Output the (X, Y) coordinate of the center of the cell containing the given text.  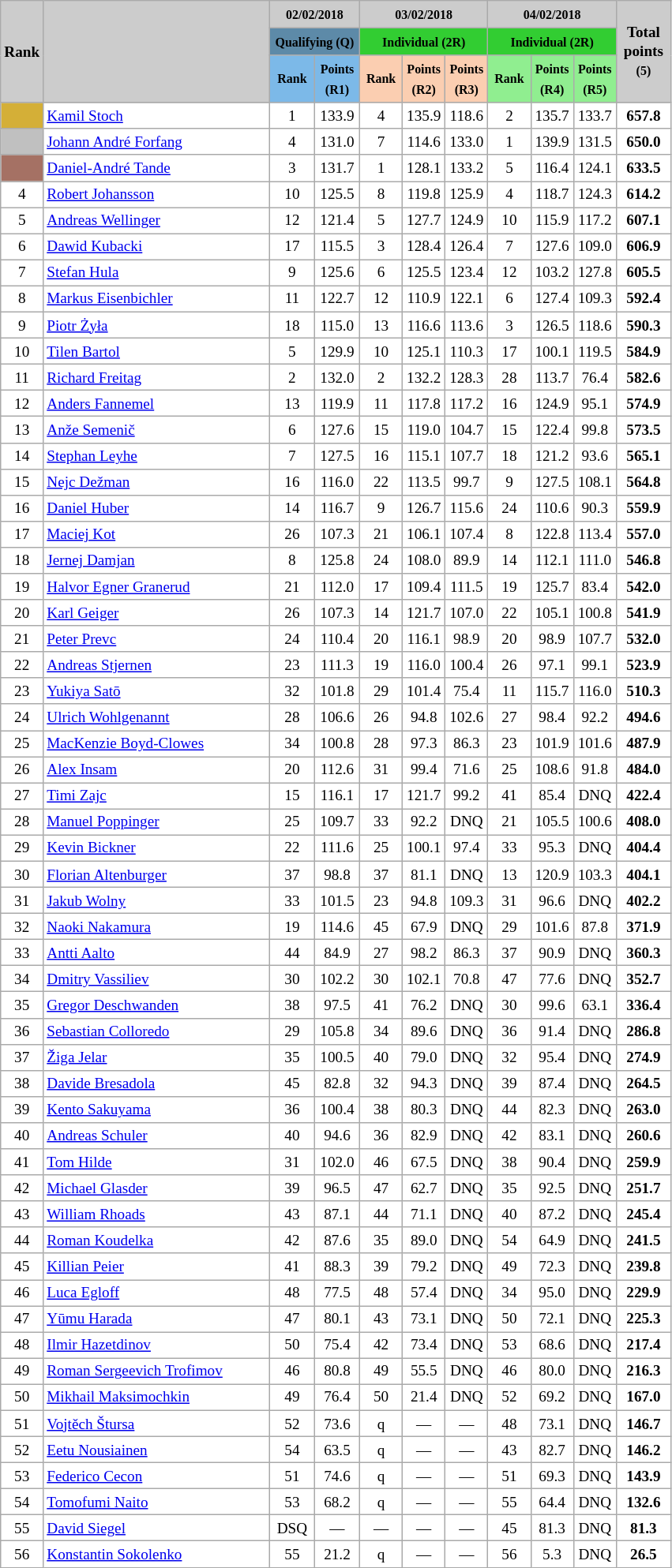
131.7 (336, 167)
97.4 (467, 848)
259.9 (643, 1162)
112.0 (336, 586)
126.4 (467, 246)
90.3 (595, 508)
72.3 (552, 1266)
109.7 (336, 822)
89.0 (424, 1241)
216.3 (643, 1372)
133.2 (467, 167)
100.6 (595, 822)
Florian Altenburger (156, 874)
532.0 (643, 639)
William Rhoads (156, 1214)
110.6 (552, 508)
89.6 (424, 1031)
167.0 (643, 1397)
95.0 (552, 1293)
557.0 (643, 533)
523.9 (643, 664)
120.9 (552, 874)
510.3 (643, 691)
Kamil Stoch (156, 115)
126.7 (424, 508)
73.4 (424, 1345)
79.2 (424, 1266)
Dawid Kubacki (156, 246)
Konstantin Sokolenko (156, 1555)
131.0 (336, 142)
98.8 (336, 874)
360.3 (643, 952)
103.3 (595, 874)
89.9 (467, 560)
404.4 (643, 848)
98.4 (552, 717)
494.6 (643, 717)
Mikhail Maksimochkin (156, 1397)
Sebastian Colloredo (156, 1031)
Jernej Damjan (156, 560)
122.1 (467, 298)
119.9 (336, 404)
82.9 (424, 1135)
113.7 (552, 377)
99.8 (595, 429)
127.7 (424, 221)
128.1 (424, 167)
104.7 (467, 429)
79.0 (424, 1057)
117.8 (424, 404)
Eetu Nousiainen (156, 1449)
Ulrich Wohlgenannt (156, 717)
Tomofumi Naito (156, 1501)
Maciej Kot (156, 533)
95.3 (552, 848)
73.6 (336, 1424)
81.1 (424, 874)
82.3 (552, 1110)
107.0 (467, 612)
Karl Geiger (156, 612)
143.9 (643, 1476)
Halvor Egner Granerud (156, 586)
63.1 (595, 1005)
Yūmu Harada (156, 1318)
Stefan Hula (156, 273)
62.7 (424, 1188)
108.0 (424, 560)
Michael Glasder (156, 1188)
404.1 (643, 874)
605.5 (643, 273)
352.7 (643, 979)
90.4 (552, 1162)
127.4 (552, 298)
336.4 (643, 1005)
541.9 (643, 612)
110.9 (424, 298)
101.4 (424, 691)
102.2 (336, 979)
110.4 (336, 639)
67.9 (424, 926)
83.1 (552, 1135)
99.1 (595, 664)
129.9 (336, 350)
91.4 (552, 1031)
82.7 (552, 1449)
97.3 (424, 743)
Points(R4) (552, 79)
122.8 (552, 533)
67.5 (424, 1162)
Federico Cecon (156, 1476)
402.2 (643, 900)
127.8 (595, 273)
286.8 (643, 1031)
Tilen Bartol (156, 350)
Points(R5) (595, 79)
108.6 (552, 769)
113.6 (467, 325)
Richard Freitag (156, 377)
116.7 (336, 508)
122.4 (552, 429)
542.0 (643, 586)
131.5 (595, 142)
MacKenzie Boyd-Clowes (156, 743)
111.5 (467, 586)
100.5 (336, 1057)
132.6 (643, 1501)
260.6 (643, 1135)
125.7 (552, 586)
21.4 (424, 1397)
55.5 (424, 1372)
Peter Prevc (156, 639)
590.3 (643, 325)
606.9 (643, 246)
72.1 (552, 1318)
487.9 (643, 743)
03/02/2018 (423, 14)
80.0 (552, 1372)
99.2 (467, 795)
111.6 (336, 848)
87.4 (552, 1083)
102.1 (424, 979)
64.4 (552, 1501)
607.1 (643, 221)
Totalpoints(5) (643, 52)
Vojtěch Štursa (156, 1424)
Ilmir Hazetdinov (156, 1345)
408.0 (643, 822)
574.9 (643, 404)
135.7 (552, 115)
90.9 (552, 952)
99.7 (467, 481)
Andreas Schuler (156, 1135)
Davide Bresadola (156, 1083)
21.2 (336, 1555)
135.9 (424, 115)
125.8 (336, 560)
88.3 (336, 1266)
146.2 (643, 1449)
103.2 (552, 273)
105.5 (552, 822)
Antti Aalto (156, 952)
633.5 (643, 167)
5.3 (552, 1555)
Žiga Jelar (156, 1057)
371.9 (643, 926)
107.4 (467, 533)
84.9 (336, 952)
106.1 (424, 533)
Naoki Nakamura (156, 926)
Points(R1) (336, 79)
121.4 (336, 221)
Dmitry Vassiliev (156, 979)
Nejc Dežman (156, 481)
118.7 (552, 194)
132.0 (336, 377)
119.5 (595, 350)
Alex Insam (156, 769)
614.2 (643, 194)
123.4 (467, 273)
124.1 (595, 167)
251.7 (643, 1188)
264.5 (643, 1083)
101.5 (336, 900)
132.2 (424, 377)
263.0 (643, 1110)
95.1 (595, 404)
139.9 (552, 142)
115.7 (552, 691)
113.4 (595, 533)
95.4 (552, 1057)
96.5 (336, 1188)
241.5 (643, 1241)
239.8 (643, 1266)
Andreas Wellinger (156, 221)
Manuel Poppinger (156, 822)
Anže Semenič (156, 429)
274.9 (643, 1057)
92.5 (552, 1188)
484.0 (643, 769)
125.1 (424, 350)
94.3 (424, 1083)
Markus Eisenbichler (156, 298)
115.5 (336, 246)
04/02/2018 (552, 14)
David Siegel (156, 1528)
76.2 (424, 1005)
584.9 (643, 350)
Gregor Deschwanden (156, 1005)
Luca Egloff (156, 1293)
110.3 (467, 350)
119.0 (424, 429)
Kento Sakuyama (156, 1110)
Killian Peier (156, 1266)
Anders Fannemel (156, 404)
Qualifying (Q) (314, 41)
DSQ (292, 1528)
115.9 (552, 221)
85.4 (552, 795)
245.4 (643, 1214)
87.6 (336, 1241)
82.8 (336, 1083)
112.1 (552, 560)
57.4 (424, 1293)
98.2 (424, 952)
Daniel-André Tande (156, 167)
573.5 (643, 429)
133.9 (336, 115)
68.2 (336, 1501)
87.8 (595, 926)
Piotr Żyła (156, 325)
69.3 (552, 1476)
115.6 (467, 508)
Tom Hilde (156, 1162)
64.9 (552, 1241)
125.9 (467, 194)
87.2 (552, 1214)
63.5 (336, 1449)
559.9 (643, 508)
146.7 (643, 1424)
115.1 (424, 456)
116.6 (424, 325)
Yukiya Satō (156, 691)
113.5 (424, 481)
93.6 (595, 456)
564.8 (643, 481)
94.6 (336, 1135)
422.4 (643, 795)
133.7 (595, 115)
99.4 (424, 769)
91.8 (595, 769)
Andreas Stjernen (156, 664)
128.3 (467, 377)
Robert Johansson (156, 194)
Johann André Forfang (156, 142)
650.0 (643, 142)
121.2 (552, 456)
115.0 (336, 325)
Points(R2) (424, 79)
96.6 (552, 900)
74.6 (336, 1476)
Roman Koudelka (156, 1241)
Timi Zajc (156, 795)
97.1 (552, 664)
02/02/2018 (314, 14)
116.4 (552, 167)
105.8 (336, 1031)
99.6 (552, 1005)
71.6 (467, 769)
126.5 (552, 325)
Jakub Wolny (156, 900)
106.6 (336, 717)
69.2 (552, 1397)
97.5 (336, 1005)
77.6 (552, 979)
26.5 (643, 1555)
102.6 (467, 717)
71.1 (424, 1214)
217.4 (643, 1345)
592.4 (643, 298)
Stephan Leyhe (156, 456)
229.9 (643, 1293)
109.4 (424, 586)
77.5 (336, 1293)
125.6 (336, 273)
546.8 (643, 560)
105.1 (552, 612)
102.0 (336, 1162)
133.0 (467, 142)
101.8 (336, 691)
83.4 (595, 586)
101.9 (552, 743)
Points(R3) (467, 79)
87.1 (336, 1214)
122.7 (336, 298)
Roman Sergeevich Trofimov (156, 1372)
Kevin Bickner (156, 848)
582.6 (643, 377)
112.6 (336, 769)
124.3 (595, 194)
70.8 (467, 979)
108.1 (595, 481)
565.1 (643, 456)
109.0 (595, 246)
119.8 (424, 194)
225.3 (643, 1318)
111.3 (336, 664)
Daniel Huber (156, 508)
80.1 (336, 1318)
111.0 (595, 560)
128.4 (424, 246)
80.3 (424, 1110)
657.8 (643, 115)
68.6 (552, 1345)
80.8 (336, 1372)
